Output the [X, Y] coordinate of the center of the cell containing the given text.  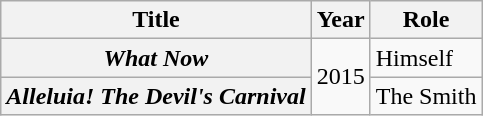
Himself [426, 58]
Year [340, 20]
What Now [156, 58]
2015 [340, 77]
Title [156, 20]
Alleluia! The Devil's Carnival [156, 96]
Role [426, 20]
The Smith [426, 96]
